Determine the [x, y] coordinate at the center of the cell enclosing the given text.  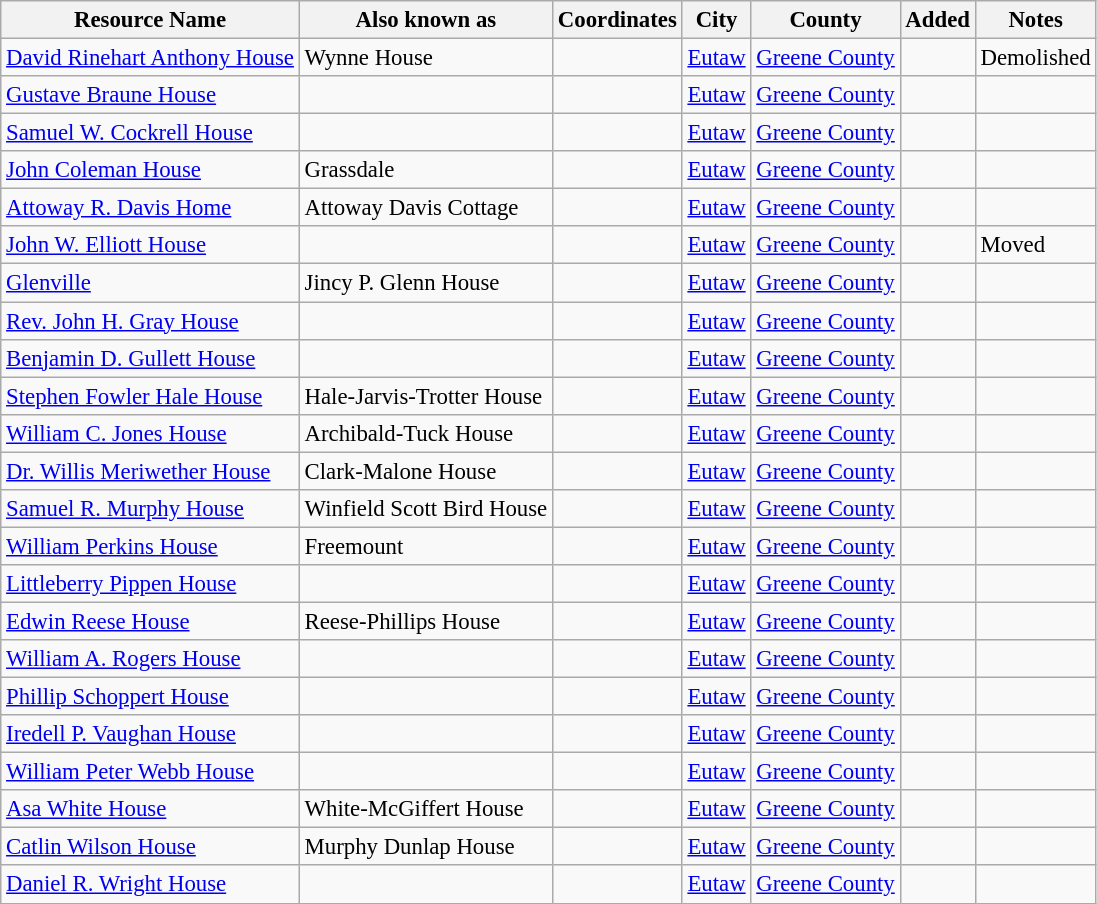
Edwin Reese House [150, 621]
John W. Elliott House [150, 245]
Daniel R. Wright House [150, 885]
Clark-Malone House [426, 471]
Catlin Wilson House [150, 847]
Moved [1036, 245]
Hale-Jarvis-Trotter House [426, 396]
Archibald-Tuck House [426, 433]
White-McGiffert House [426, 809]
William Perkins House [150, 546]
William Peter Webb House [150, 772]
Littleberry Pippen House [150, 584]
Gustave Braune House [150, 95]
Demolished [1036, 58]
William C. Jones House [150, 433]
Phillip Schoppert House [150, 697]
County [826, 20]
Rev. John H. Gray House [150, 321]
Grassdale [426, 170]
Attoway R. Davis Home [150, 208]
David Rinehart Anthony House [150, 58]
Freemount [426, 546]
Also known as [426, 20]
Benjamin D. Gullett House [150, 358]
Samuel W. Cockrell House [150, 133]
Wynne House [426, 58]
Jincy P. Glenn House [426, 283]
Dr. Willis Meriwether House [150, 471]
Attoway Davis Cottage [426, 208]
Resource Name [150, 20]
Stephen Fowler Hale House [150, 396]
Iredell P. Vaughan House [150, 734]
Asa White House [150, 809]
Winfield Scott Bird House [426, 509]
Added [938, 20]
Notes [1036, 20]
William A. Rogers House [150, 659]
City [716, 20]
Reese-Phillips House [426, 621]
Coordinates [618, 20]
John Coleman House [150, 170]
Samuel R. Murphy House [150, 509]
Murphy Dunlap House [426, 847]
Glenville [150, 283]
